For the text-containing cell, return its midpoint in [x, y] coordinate format. 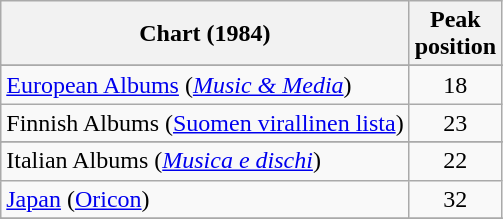
Chart (1984) [205, 34]
Japan (Oricon) [205, 199]
Finnish Albums (Suomen virallinen lista) [205, 123]
Italian Albums (Musica e dischi) [205, 161]
Peakposition [455, 34]
23 [455, 123]
32 [455, 199]
European Albums (Music & Media) [205, 85]
18 [455, 85]
22 [455, 161]
